Output the (x, y) coordinate of the center of the cell containing the given text.  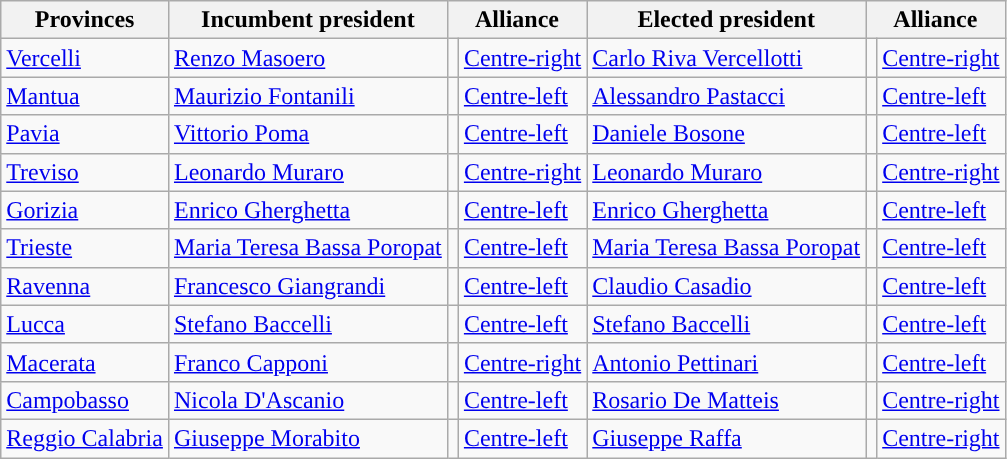
Francesco Giangrandi (308, 286)
Campobasso (85, 400)
Alessandro Pastacci (726, 96)
Elected president (726, 20)
Rosario De Matteis (726, 400)
Vercelli (85, 58)
Claudio Casadio (726, 286)
Ravenna (85, 286)
Giuseppe Raffa (726, 438)
Franco Capponi (308, 362)
Gorizia (85, 210)
Macerata (85, 362)
Maurizio Fontanili (308, 96)
Lucca (85, 324)
Giuseppe Morabito (308, 438)
Trieste (85, 248)
Pavia (85, 134)
Provinces (85, 20)
Antonio Pettinari (726, 362)
Treviso (85, 172)
Daniele Bosone (726, 134)
Mantua (85, 96)
Carlo Riva Vercellotti (726, 58)
Vittorio Poma (308, 134)
Renzo Masoero (308, 58)
Nicola D'Ascanio (308, 400)
Reggio Calabria (85, 438)
Incumbent president (308, 20)
